Detect which cell encompasses the target text, then output its (X, Y) center coordinate. 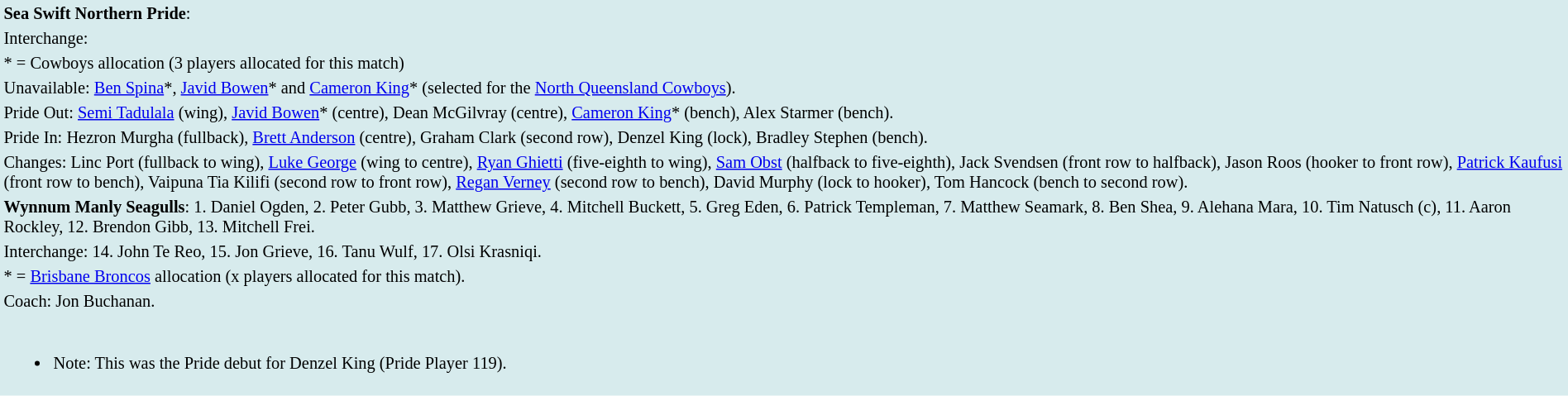
* = Cowboys allocation (3 players allocated for this match) (784, 63)
Coach: Jon Buchanan. (784, 301)
Unavailable: Ben Spina*, Javid Bowen* and Cameron King* (selected for the North Queensland Cowboys). (784, 88)
Interchange: (784, 38)
Pride In: Hezron Murgha (fullback), Brett Anderson (centre), Graham Clark (second row), Denzel King (lock), Bradley Stephen (bench). (784, 137)
Interchange: 14. John Te Reo, 15. Jon Grieve, 16. Tanu Wulf, 17. Olsi Krasniqi. (784, 251)
Pride Out: Semi Tadulala (wing), Javid Bowen* (centre), Dean McGilvray (centre), Cameron King* (bench), Alex Starmer (bench). (784, 112)
Note: This was the Pride debut for Denzel King (Pride Player 119). (784, 353)
* = Brisbane Broncos allocation (x players allocated for this match). (784, 276)
Sea Swift Northern Pride: (784, 13)
